Scan for the cell matching the given text and deliver its [x, y] coordinate at center. 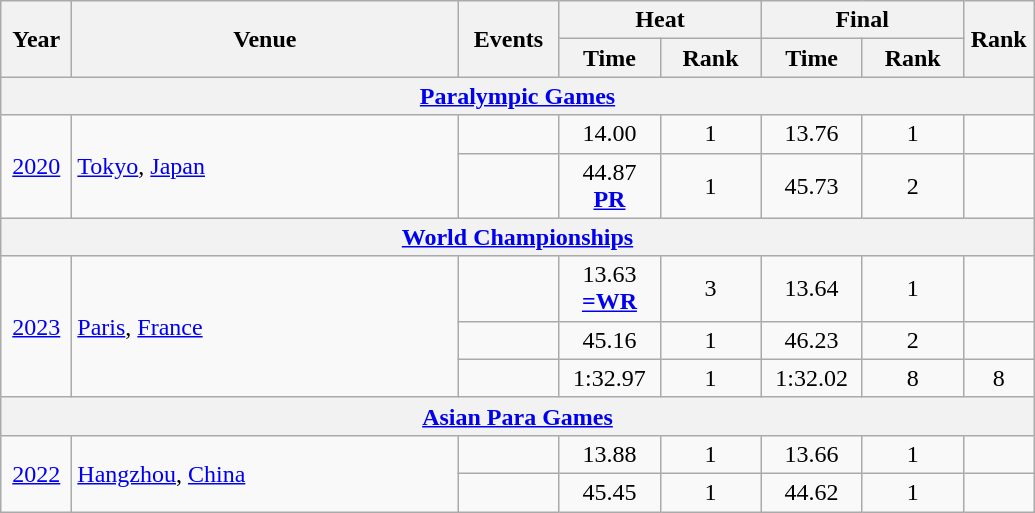
44.87 PR [610, 186]
1:32.02 [812, 378]
Venue [265, 39]
13.76 [812, 134]
Paris, France [265, 326]
13.88 [610, 454]
2020 [36, 166]
1:32.97 [610, 378]
13.66 [812, 454]
2023 [36, 326]
Final [862, 20]
Tokyo, Japan [265, 166]
Paralympic Games [518, 96]
Heat [660, 20]
45.73 [812, 186]
14.00 [610, 134]
2022 [36, 473]
46.23 [812, 340]
3 [710, 288]
13.64 [812, 288]
Year [36, 39]
Events [508, 39]
Asian Para Games [518, 416]
Hangzhou, China [265, 473]
44.62 [812, 492]
13.63 =WR [610, 288]
World Championships [518, 237]
45.45 [610, 492]
45.16 [610, 340]
